For the text-containing cell, return its midpoint in (X, Y) coordinate format. 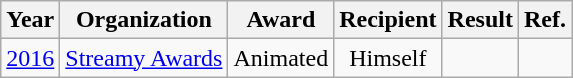
Year (30, 20)
Organization (144, 20)
Ref. (544, 20)
Recipient (388, 20)
Streamy Awards (144, 58)
Animated (281, 58)
Himself (388, 58)
Result (480, 20)
2016 (30, 58)
Award (281, 20)
